Find where the given text appears and provide that cell's center as [X, Y] coordinate. 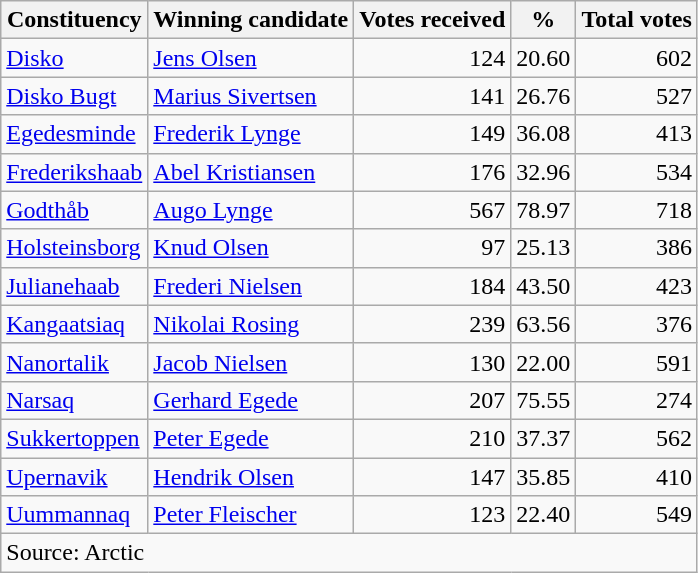
184 [432, 286]
602 [637, 58]
239 [432, 324]
176 [432, 172]
Gerhard Egede [251, 400]
141 [432, 96]
562 [637, 438]
591 [637, 362]
Winning candidate [251, 20]
Augo Lynge [251, 210]
Egedesminde [74, 134]
20.60 [544, 58]
36.08 [544, 134]
Narsaq [74, 400]
567 [432, 210]
149 [432, 134]
Hendrik Olsen [251, 477]
Holsteinsborg [74, 248]
63.56 [544, 324]
Disko Bugt [74, 96]
210 [432, 438]
Julianehaab [74, 286]
Jens Olsen [251, 58]
549 [637, 515]
Upernavik [74, 477]
274 [637, 400]
376 [637, 324]
Constituency [74, 20]
130 [432, 362]
413 [637, 134]
123 [432, 515]
Uummannaq [74, 515]
Kangaatsiaq [74, 324]
Frederi Nielsen [251, 286]
22.00 [544, 362]
534 [637, 172]
Frederik Lynge [251, 134]
527 [637, 96]
35.85 [544, 477]
Marius Sivertsen [251, 96]
Peter Egede [251, 438]
% [544, 20]
Total votes [637, 20]
124 [432, 58]
32.96 [544, 172]
410 [637, 477]
207 [432, 400]
147 [432, 477]
386 [637, 248]
Peter Fleischer [251, 515]
Nikolai Rosing [251, 324]
97 [432, 248]
Jacob Nielsen [251, 362]
26.76 [544, 96]
Godthåb [74, 210]
75.55 [544, 400]
Disko [74, 58]
423 [637, 286]
Abel Kristiansen [251, 172]
43.50 [544, 286]
37.37 [544, 438]
25.13 [544, 248]
78.97 [544, 210]
Sukkertoppen [74, 438]
718 [637, 210]
Frederikshaab [74, 172]
Nanortalik [74, 362]
Source: Arctic [350, 553]
Votes received [432, 20]
Knud Olsen [251, 248]
22.40 [544, 515]
